Search for the cell housing the specified text and yield its [x, y] center coordinate. 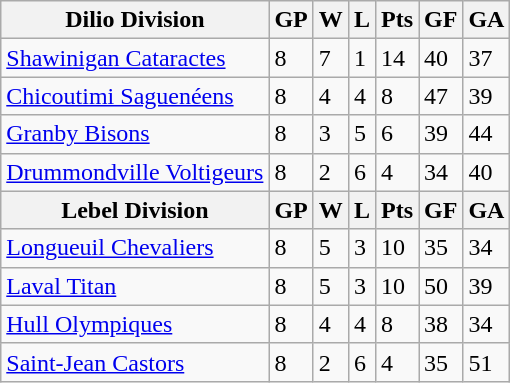
Shawinigan Cataractes [135, 58]
Laval Titan [135, 286]
Lebel Division [135, 210]
Granby Bisons [135, 134]
Chicoutimi Saguenéens [135, 96]
50 [440, 286]
Drummondville Voltigeurs [135, 172]
47 [440, 96]
51 [486, 362]
37 [486, 58]
Saint-Jean Castors [135, 362]
44 [486, 134]
Hull Olympiques [135, 324]
38 [440, 324]
14 [396, 58]
7 [330, 58]
1 [362, 58]
Longueuil Chevaliers [135, 248]
Dilio Division [135, 20]
